Pinpoint the cell where the given text exists, returning its (X, Y) midpoint coordinate. 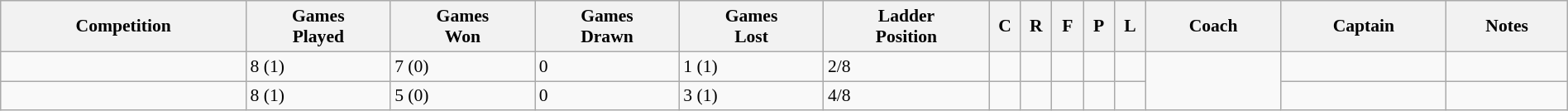
F (1068, 27)
P (1099, 27)
R (1036, 27)
3 (1) (751, 96)
GamesLost (751, 27)
Coach (1212, 27)
Competition (124, 27)
5 (0) (463, 96)
GamesDrawn (607, 27)
2/8 (906, 66)
LadderPosition (906, 27)
Captain (1364, 27)
4/8 (906, 96)
GamesWon (463, 27)
L (1131, 27)
Notes (1507, 27)
1 (1) (751, 66)
C (1005, 27)
7 (0) (463, 66)
GamesPlayed (319, 27)
